For the text-containing cell, return its midpoint in (X, Y) coordinate format. 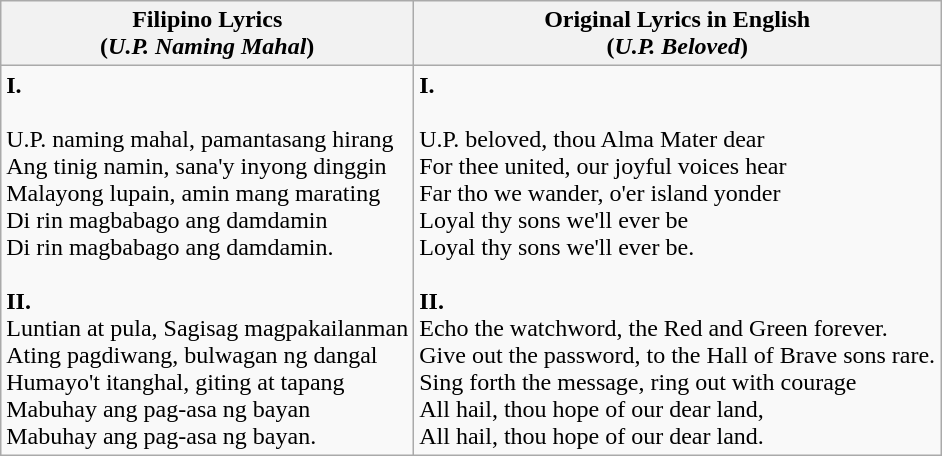
Original Lyrics in English(U.P. Beloved) (678, 34)
Filipino Lyrics(U.P. Naming Mahal) (208, 34)
